For the text-containing cell, return its midpoint in (x, y) coordinate format. 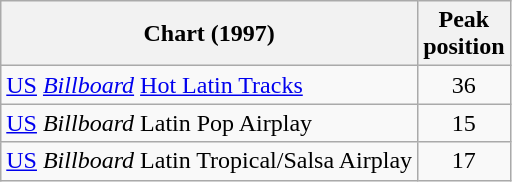
US Billboard Latin Tropical/Salsa Airplay (210, 161)
15 (464, 123)
17 (464, 161)
US Billboard Latin Pop Airplay (210, 123)
US Billboard Hot Latin Tracks (210, 85)
36 (464, 85)
Peakposition (464, 34)
Chart (1997) (210, 34)
